Output the [X, Y] coordinate of the center of the cell containing the given text.  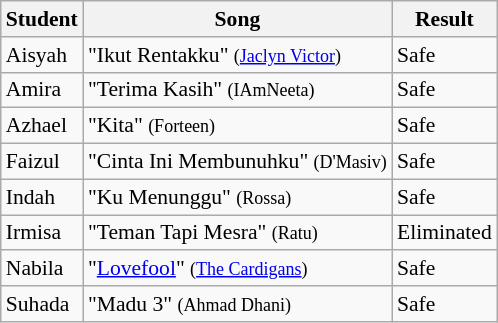
Irmisa [42, 233]
"Ku Menunggu" (Rossa) [238, 197]
"Terima Kasih" (IAmNeeta) [238, 90]
"Ikut Rentakku" (Jaclyn Victor) [238, 55]
"Lovefool" (The Cardigans) [238, 269]
Eliminated [444, 233]
"Madu 3" (Ahmad Dhani) [238, 304]
"Kita" (Forteen) [238, 126]
Amira [42, 90]
Indah [42, 197]
Suhada [42, 304]
Student [42, 19]
Azhael [42, 126]
"Cinta Ini Membunuhku" (D'Masiv) [238, 162]
Song [238, 19]
Aisyah [42, 55]
Result [444, 19]
Faizul [42, 162]
"Teman Tapi Mesra" (Ratu) [238, 233]
Nabila [42, 269]
